Return (x, y) of the center of cell containing provided text 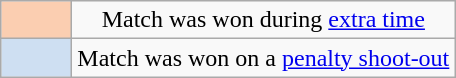
Match was won on a penalty shoot-out (264, 58)
Match was won during extra time (264, 20)
